Identify which cell holds the provided text, then report its (X, Y) central coordinate. 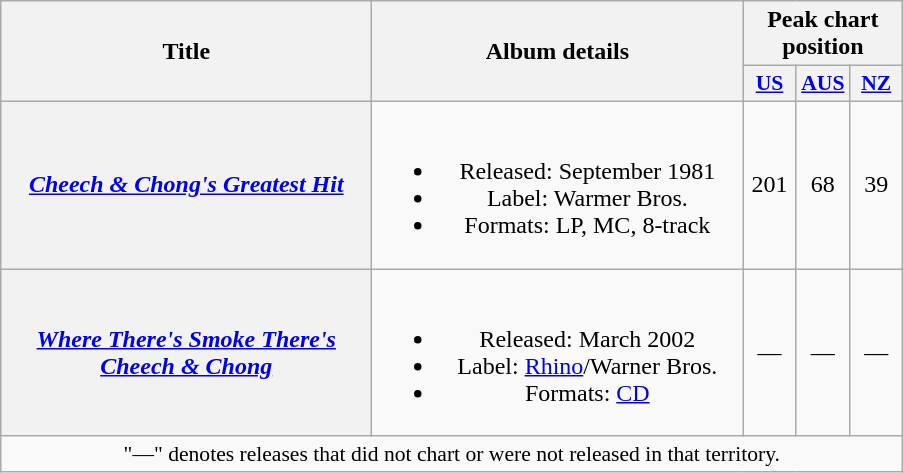
NZ (876, 84)
Peak chart position (823, 34)
68 (822, 184)
201 (770, 184)
Released: March 2002Label: Rhino/Warner Bros.Formats: CD (558, 352)
Cheech & Chong's Greatest Hit (186, 184)
Album details (558, 52)
Released: September 1981Label: Warmer Bros.Formats: LP, MC, 8-track (558, 184)
Where There's Smoke There's Cheech & Chong (186, 352)
US (770, 84)
39 (876, 184)
Title (186, 52)
"—" denotes releases that did not chart or were not released in that territory. (452, 454)
AUS (822, 84)
